For the text-containing cell, return its midpoint in [X, Y] coordinate format. 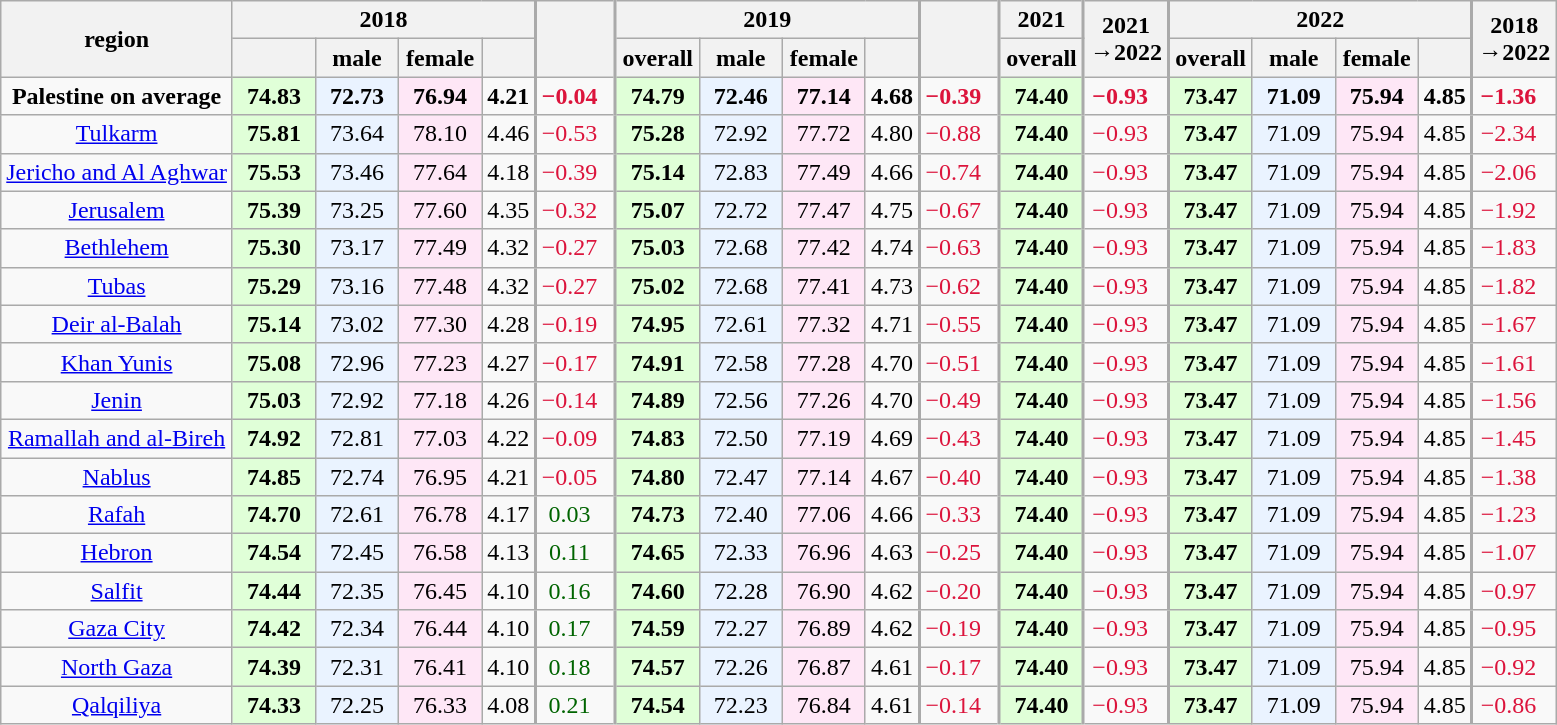
72.35 [356, 591]
Nablus [117, 477]
4.13 [509, 553]
4.71 [892, 324]
region [117, 39]
2021→2022 [1126, 39]
72.74 [356, 477]
2021 [1042, 20]
75.39 [274, 210]
4.22 [509, 438]
77.32 [824, 324]
2022 [1320, 20]
−0.95 [1514, 629]
77.18 [440, 400]
75.53 [274, 172]
74.57 [657, 667]
76.84 [824, 705]
75.81 [274, 134]
77.64 [440, 172]
74.65 [657, 553]
76.78 [440, 515]
Jenin [117, 400]
4.27 [509, 362]
4.08 [509, 705]
77.48 [440, 286]
73.02 [356, 324]
72.33 [740, 553]
Ramallah and al-Bireh [117, 438]
−1.07 [1514, 553]
North Gaza [117, 667]
72.81 [356, 438]
−0.67 [959, 210]
77.42 [824, 248]
74.44 [274, 591]
4.69 [892, 438]
−0.49 [959, 400]
77.30 [440, 324]
−0.05 [575, 477]
−0.09 [575, 438]
72.31 [356, 667]
74.70 [274, 515]
78.10 [440, 134]
77.28 [824, 362]
Salfit [117, 591]
Palestine on average [117, 96]
−0.74 [959, 172]
−0.53 [575, 134]
4.68 [892, 96]
−0.51 [959, 362]
73.64 [356, 134]
4.17 [509, 515]
4.46 [509, 134]
76.90 [824, 591]
74.33 [274, 705]
−2.06 [1514, 172]
−0.92 [1514, 667]
−1.56 [1514, 400]
−0.86 [1514, 705]
Hebron [117, 553]
74.89 [657, 400]
−0.04 [575, 96]
4.18 [509, 172]
−0.97 [1514, 591]
77.06 [824, 515]
0.21 [575, 705]
−1.23 [1514, 515]
75.08 [274, 362]
76.89 [824, 629]
75.02 [657, 286]
76.33 [440, 705]
4.26 [509, 400]
72.46 [740, 96]
Rafah [117, 515]
−0.32 [575, 210]
76.44 [440, 629]
73.17 [356, 248]
76.96 [824, 553]
72.23 [740, 705]
−1.61 [1514, 362]
77.60 [440, 210]
Gaza City [117, 629]
−0.43 [959, 438]
75.29 [274, 286]
4.74 [892, 248]
2018→2022 [1514, 39]
2019 [767, 20]
74.60 [657, 591]
77.03 [440, 438]
74.92 [274, 438]
75.30 [274, 248]
−0.62 [959, 286]
77.19 [824, 438]
Tulkarm [117, 134]
76.45 [440, 591]
72.56 [740, 400]
4.28 [509, 324]
75.07 [657, 210]
74.79 [657, 96]
Jerusalem [117, 210]
0.03 [575, 515]
2018 [384, 20]
77.26 [824, 400]
4.75 [892, 210]
72.34 [356, 629]
74.42 [274, 629]
72.27 [740, 629]
75.28 [657, 134]
4.80 [892, 134]
0.16 [575, 591]
72.28 [740, 591]
0.17 [575, 629]
4.73 [892, 286]
72.58 [740, 362]
−0.55 [959, 324]
73.16 [356, 286]
72.73 [356, 96]
Qalqiliya [117, 705]
0.11 [575, 553]
72.47 [740, 477]
Deir al-Balah [117, 324]
−0.20 [959, 591]
Jericho and Al Aghwar [117, 172]
72.83 [740, 172]
74.95 [657, 324]
Tubas [117, 286]
−1.45 [1514, 438]
72.26 [740, 667]
−2.34 [1514, 134]
77.23 [440, 362]
74.73 [657, 515]
73.46 [356, 172]
−1.67 [1514, 324]
74.59 [657, 629]
74.85 [274, 477]
76.41 [440, 667]
−0.25 [959, 553]
72.96 [356, 362]
4.67 [892, 477]
−1.92 [1514, 210]
−0.88 [959, 134]
Khan Yunis [117, 362]
76.58 [440, 553]
77.72 [824, 134]
−1.38 [1514, 477]
−0.63 [959, 248]
4.35 [509, 210]
Bethlehem [117, 248]
−1.82 [1514, 286]
74.39 [274, 667]
−0.40 [959, 477]
72.50 [740, 438]
77.41 [824, 286]
−1.36 [1514, 96]
76.87 [824, 667]
74.91 [657, 362]
0.18 [575, 667]
72.45 [356, 553]
72.72 [740, 210]
−0.33 [959, 515]
73.25 [356, 210]
72.25 [356, 705]
76.94 [440, 96]
−1.83 [1514, 248]
74.80 [657, 477]
4.63 [892, 553]
72.40 [740, 515]
76.95 [440, 477]
77.47 [824, 210]
